Scan for the cell matching the given text and deliver its [X, Y] coordinate at center. 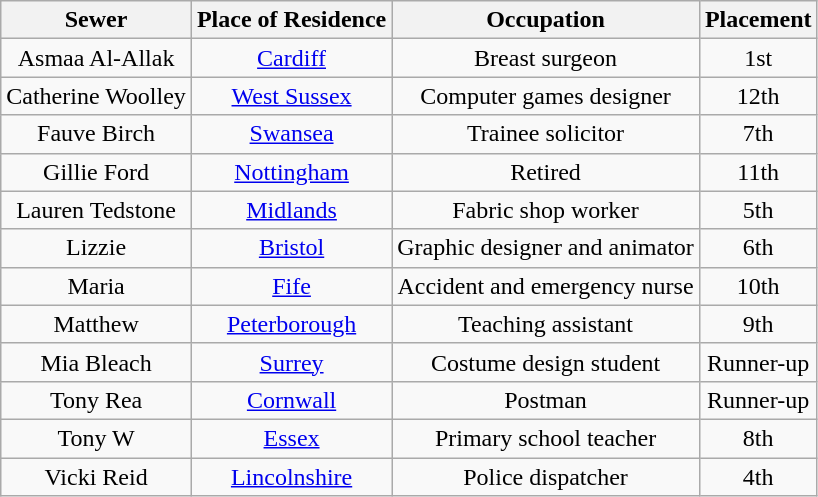
5th [758, 210]
Place of Residence [291, 20]
Matthew [96, 324]
Teaching assistant [546, 324]
Lincolnshire [291, 477]
1st [758, 58]
12th [758, 96]
Peterborough [291, 324]
Tony Rea [96, 400]
Cornwall [291, 400]
Primary school teacher [546, 438]
Placement [758, 20]
Surrey [291, 362]
Asmaa Al-Allak [96, 58]
Catherine Woolley [96, 96]
Mia Bleach [96, 362]
8th [758, 438]
Breast surgeon [546, 58]
Lauren Tedstone [96, 210]
Vicki Reid [96, 477]
Cardiff [291, 58]
Postman [546, 400]
Midlands [291, 210]
7th [758, 134]
Occupation [546, 20]
Gillie Ford [96, 172]
Maria [96, 286]
Fife [291, 286]
Essex [291, 438]
Fabric shop worker [546, 210]
11th [758, 172]
Trainee solicitor [546, 134]
Accident and emergency nurse [546, 286]
9th [758, 324]
Police dispatcher [546, 477]
Retired [546, 172]
4th [758, 477]
Tony W [96, 438]
Costume design student [546, 362]
10th [758, 286]
Graphic designer and animator [546, 248]
Fauve Birch [96, 134]
Computer games designer [546, 96]
Lizzie [96, 248]
West Sussex [291, 96]
Sewer [96, 20]
Swansea [291, 134]
Bristol [291, 248]
6th [758, 248]
Nottingham [291, 172]
